Return the (X, Y) coordinate for the center point of the cell that contains the specified text.  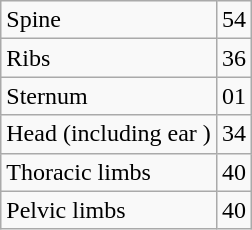
Head (including ear ) (109, 134)
Spine (109, 20)
54 (234, 20)
36 (234, 58)
01 (234, 96)
34 (234, 134)
Ribs (109, 58)
Pelvic limbs (109, 210)
Sternum (109, 96)
Thoracic limbs (109, 172)
